Extract the [X, Y] coordinate from the center of the cell holding the provided text.  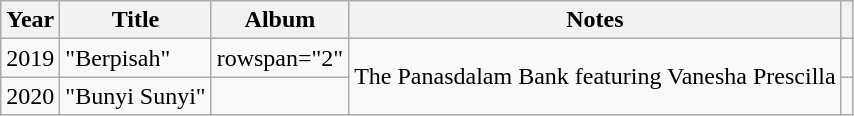
"Bunyi Sunyi" [136, 96]
"Berpisah" [136, 58]
2020 [30, 96]
Title [136, 20]
The Panasdalam Bank featuring Vanesha Prescilla [595, 77]
Year [30, 20]
Album [280, 20]
Notes [595, 20]
2019 [30, 58]
rowspan="2" [280, 58]
